Extract the (X, Y) coordinate from the center of the cell holding the provided text.  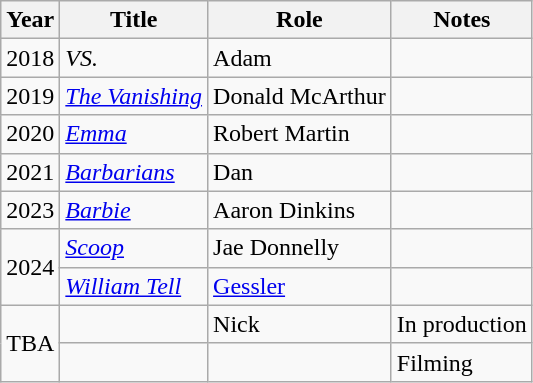
Nick (300, 324)
Barbarians (134, 172)
In production (462, 324)
Barbie (134, 210)
2024 (30, 267)
Jae Donnelly (300, 248)
2023 (30, 210)
VS. (134, 58)
Notes (462, 20)
Scoop (134, 248)
Adam (300, 58)
2018 (30, 58)
2021 (30, 172)
Donald McArthur (300, 96)
TBA (30, 343)
Filming (462, 362)
Aaron Dinkins (300, 210)
The Vanishing (134, 96)
William Tell (134, 286)
Year (30, 20)
Gessler (300, 286)
Robert Martin (300, 134)
Emma (134, 134)
Dan (300, 172)
2019 (30, 96)
Role (300, 20)
Title (134, 20)
2020 (30, 134)
